For the text-containing cell, return its midpoint in (X, Y) coordinate format. 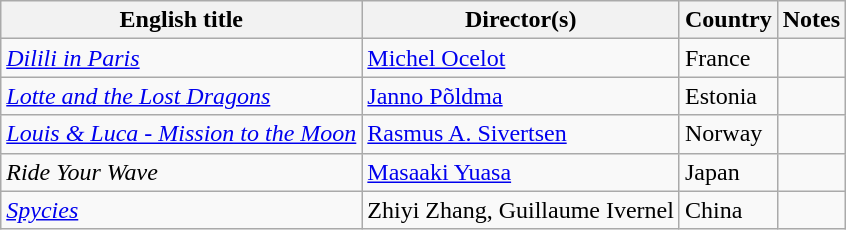
English title (182, 20)
Dilili in Paris (182, 58)
China (728, 210)
Ride Your Wave (182, 172)
Director(s) (521, 20)
Estonia (728, 96)
Notes (811, 20)
Norway (728, 134)
Japan (728, 172)
Masaaki Yuasa (521, 172)
Rasmus A. Sivertsen (521, 134)
Louis & Luca - Mission to the Moon (182, 134)
Janno Põldma (521, 96)
Zhiyi Zhang, Guillaume Ivernel (521, 210)
France (728, 58)
Country (728, 20)
Spycies (182, 210)
Lotte and the Lost Dragons (182, 96)
Michel Ocelot (521, 58)
